Search for the cell housing the specified text and yield its (x, y) center coordinate. 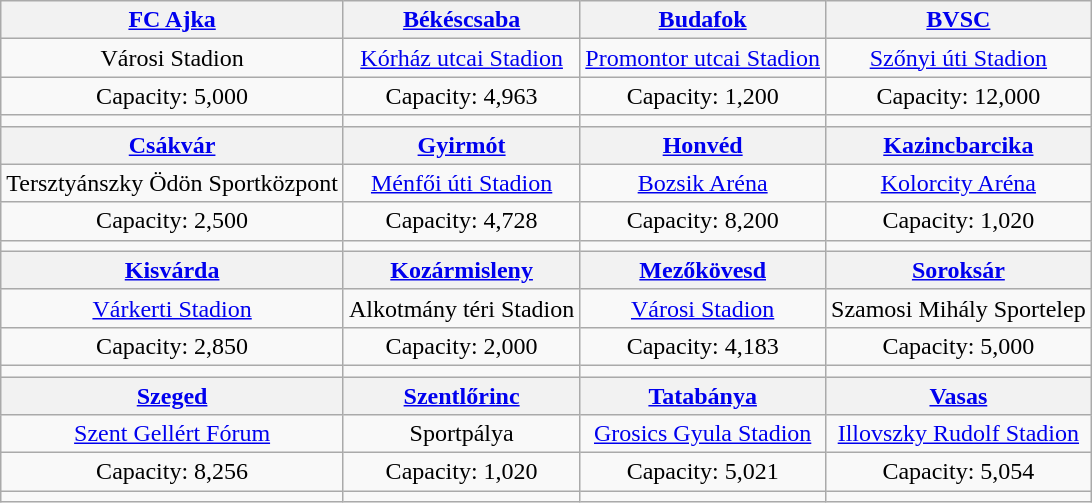
Budafok (703, 20)
Ménfői úti Stadion (461, 183)
Kozármisleny (461, 270)
Kazincbarcika (959, 145)
Capacity: 5,021 (703, 472)
Gyirmót (461, 145)
Capacity: 2,500 (172, 221)
Vasas (959, 395)
Kórház utcai Stadion (461, 58)
Honvéd (703, 145)
Szent Gellért Fórum (172, 434)
Tatabánya (703, 395)
Soroksár (959, 270)
Capacity: 5,054 (959, 472)
BVSC (959, 20)
Grosics Gyula Stadion (703, 434)
Tersztyánszky Ödön Sportközpont (172, 183)
Illovszky Rudolf Stadion (959, 434)
Sportpálya (461, 434)
Kisvárda (172, 270)
Capacity: 4,728 (461, 221)
Capacity: 1,200 (703, 96)
Szőnyi úti Stadion (959, 58)
Csákvár (172, 145)
Capacity: 8,256 (172, 472)
FC Ajka (172, 20)
Békéscsaba (461, 20)
Bozsik Aréna (703, 183)
Szentlőrinc (461, 395)
Várkerti Stadion (172, 308)
Szamosi Mihály Sportelep (959, 308)
Mezőkövesd (703, 270)
Capacity: 4,963 (461, 96)
Capacity: 2,000 (461, 346)
Szeged (172, 395)
Capacity: 8,200 (703, 221)
Capacity: 4,183 (703, 346)
Promontor utcai Stadion (703, 58)
Capacity: 2,850 (172, 346)
Alkotmány téri Stadion (461, 308)
Capacity: 12,000 (959, 96)
Kolorcity Aréna (959, 183)
